Scan for the cell matching the given text and deliver its [X, Y] coordinate at center. 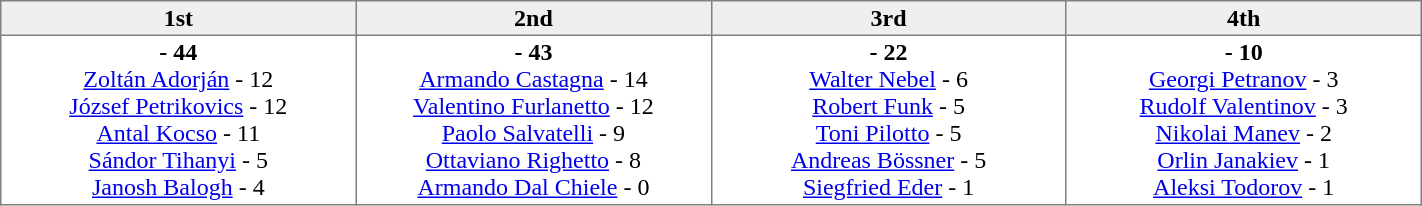
- 43Armando Castagna - 14 Valentino Furlanetto - 12 Paolo Salvatelli - 9 Ottaviano Righetto - 8 Armando Dal Chiele - 0 [534, 120]
2nd [534, 18]
4th [1244, 18]
- 22Walter Nebel - 6 Robert Funk - 5 Toni Pilotto - 5 Andreas Bössner - 5Siegfried Eder - 1 [888, 120]
- 44Zoltán Adorján - 12 József Petrikovics - 12 Antal Kocso - 11 Sándor Tihanyi - 5 Janosh Balogh - 4 [178, 120]
- 10Georgi Petranov - 3 Rudolf Valentinov - 3 Nikolai Manev - 2 Orlin Janakiev - 1 Aleksi Todorov - 1 [1244, 120]
3rd [888, 18]
1st [178, 18]
